Return [x, y] of the center of cell containing provided text 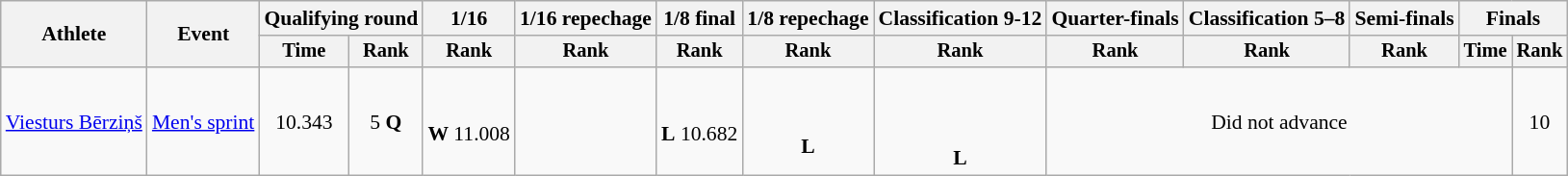
5 Q [385, 121]
1/16 [469, 18]
1/16 repechage [585, 18]
Event [204, 35]
Athlete [74, 35]
Classification 9-12 [961, 18]
Finals [1513, 18]
1/8 final [699, 18]
L 10.682 [699, 121]
10.343 [304, 121]
Classification 5–8 [1267, 18]
Qualifying round [341, 18]
Did not advance [1278, 121]
Men's sprint [204, 121]
Quarter-finals [1115, 18]
Viesturs Bērziņš [74, 121]
10 [1540, 121]
Semi-finals [1403, 18]
1/8 repechage [808, 18]
W 11.008 [469, 121]
